Output the (X, Y) coordinate of the center of the cell containing the given text.  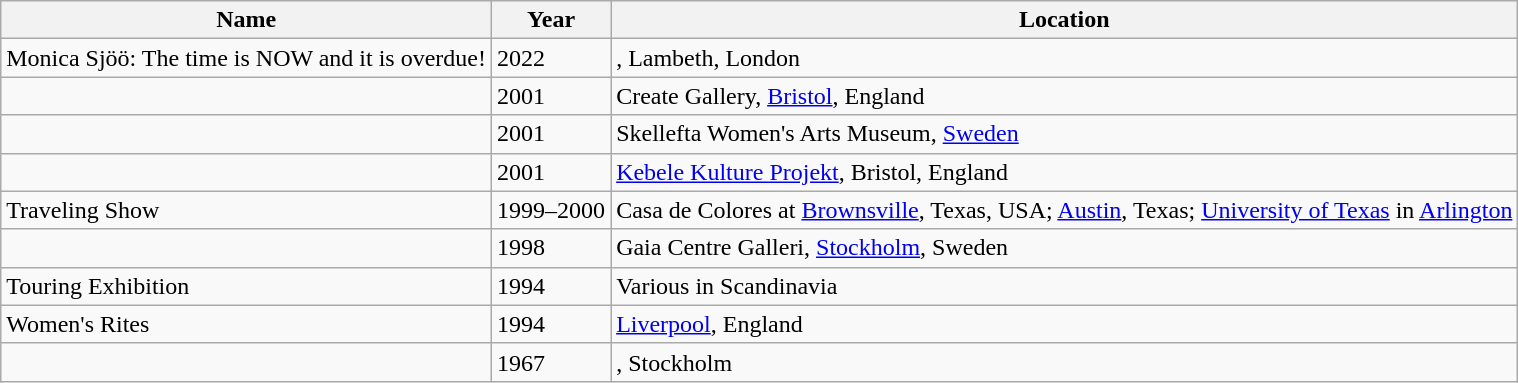
Create Gallery, Bristol, England (1064, 96)
, Stockholm (1064, 362)
Name (246, 20)
Year (552, 20)
Traveling Show (246, 210)
, Lambeth, London (1064, 58)
1967 (552, 362)
Skellefta Women's Arts Museum, Sweden (1064, 134)
2022 (552, 58)
Kebele Kulture Projekt, Bristol, England (1064, 172)
1998 (552, 248)
Liverpool, England (1064, 324)
1999–2000 (552, 210)
Location (1064, 20)
Casa de Colores at Brownsville, Texas, USA; Austin, Texas; University of Texas in Arlington (1064, 210)
Touring Exhibition (246, 286)
Women's Rites (246, 324)
Monica Sjöö: The time is NOW and it is overdue! (246, 58)
Gaia Centre Galleri, Stockholm, Sweden (1064, 248)
Various in Scandinavia (1064, 286)
